Provide the [x, y] coordinate of the cell's center where the given text is located.  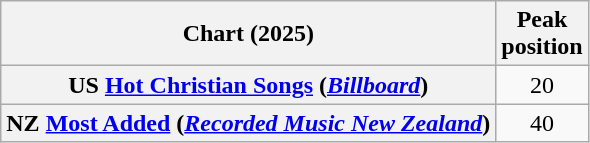
Chart (2025) [248, 34]
Peakposition [542, 34]
40 [542, 123]
US Hot Christian Songs (Billboard) [248, 85]
20 [542, 85]
NZ Most Added (Recorded Music New Zealand) [248, 123]
